From the cell containing the given text, extract its center point as (X, Y) coordinate. 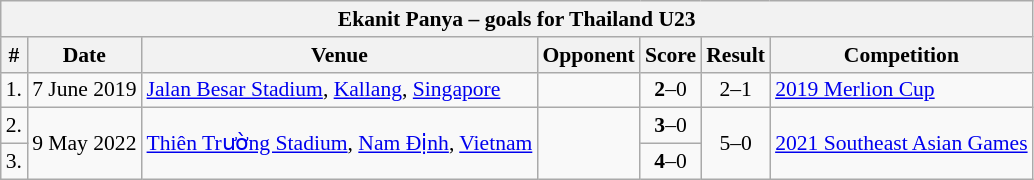
3. (14, 162)
Score (670, 55)
Thiên Trường Stadium, Nam Định, Vietnam (340, 144)
2. (14, 126)
2019 Merlion Cup (902, 90)
Ekanit Panya – goals for Thailand U23 (517, 19)
Jalan Besar Stadium, Kallang, Singapore (340, 90)
2–0 (670, 90)
# (14, 55)
Competition (902, 55)
Venue (340, 55)
Opponent (588, 55)
7 June 2019 (84, 90)
Result (736, 55)
3–0 (670, 126)
2–1 (736, 90)
9 May 2022 (84, 144)
4–0 (670, 162)
Date (84, 55)
5–0 (736, 144)
2021 Southeast Asian Games (902, 144)
1. (14, 90)
